Return [x, y] of the center of cell containing provided text 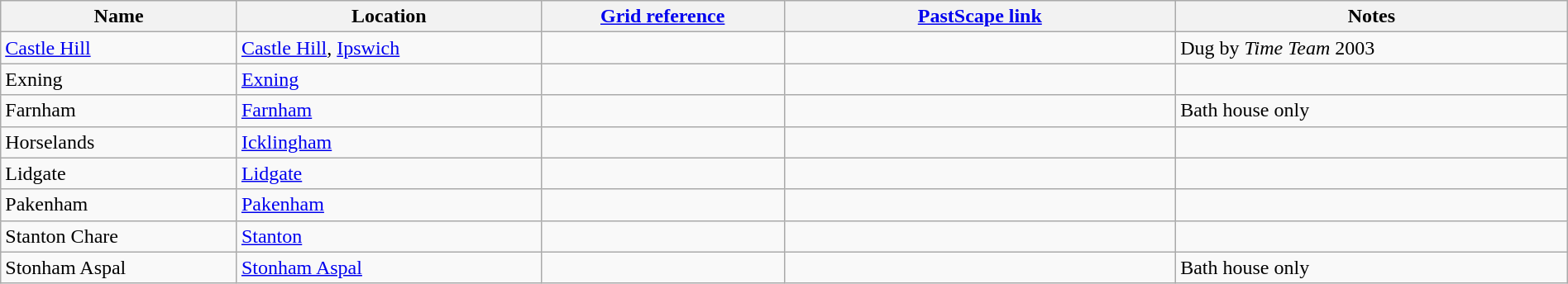
Icklingham [389, 142]
Notes [1372, 17]
PastScape link [980, 17]
Grid reference [662, 17]
Castle Hill, Ipswich [389, 48]
Location [389, 17]
Name [119, 17]
Horselands [119, 142]
Castle Hill [119, 48]
Dug by Time Team 2003 [1372, 48]
Stanton Chare [119, 236]
Stanton [389, 236]
